Extract the [x, y] coordinate from the center of the cell holding the provided text.  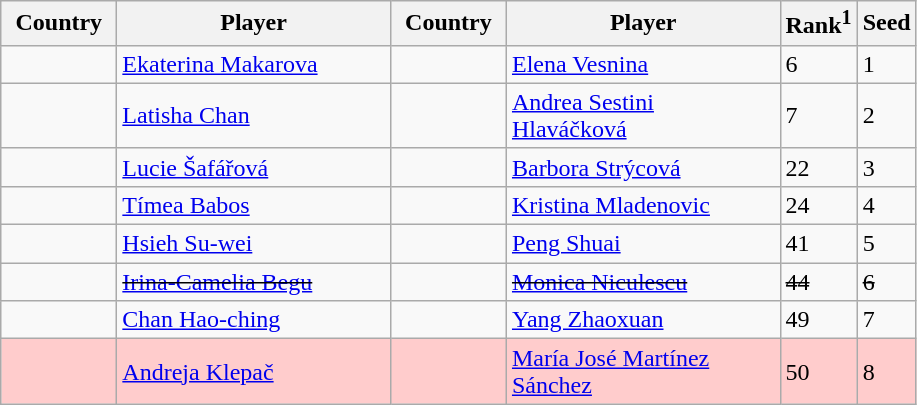
49 [818, 320]
Barbora Strýcová [643, 167]
Monica Niculescu [643, 282]
Chan Hao-ching [254, 320]
8 [886, 372]
Elena Vesnina [643, 64]
44 [818, 282]
Andrea Sestini Hlaváčková [643, 116]
María José Martínez Sánchez [643, 372]
22 [818, 167]
Tímea Babos [254, 205]
Hsieh Su-wei [254, 244]
Rank1 [818, 24]
Andreja Klepač [254, 372]
3 [886, 167]
5 [886, 244]
Kristina Mladenovic [643, 205]
4 [886, 205]
50 [818, 372]
Latisha Chan [254, 116]
2 [886, 116]
41 [818, 244]
Peng Shuai [643, 244]
Seed [886, 24]
Ekaterina Makarova [254, 64]
24 [818, 205]
Yang Zhaoxuan [643, 320]
1 [886, 64]
Lucie Šafářová [254, 167]
Irina-Camelia Begu [254, 282]
